Capture the cell that displays the provided text and extract its (x, y) central coordinate. 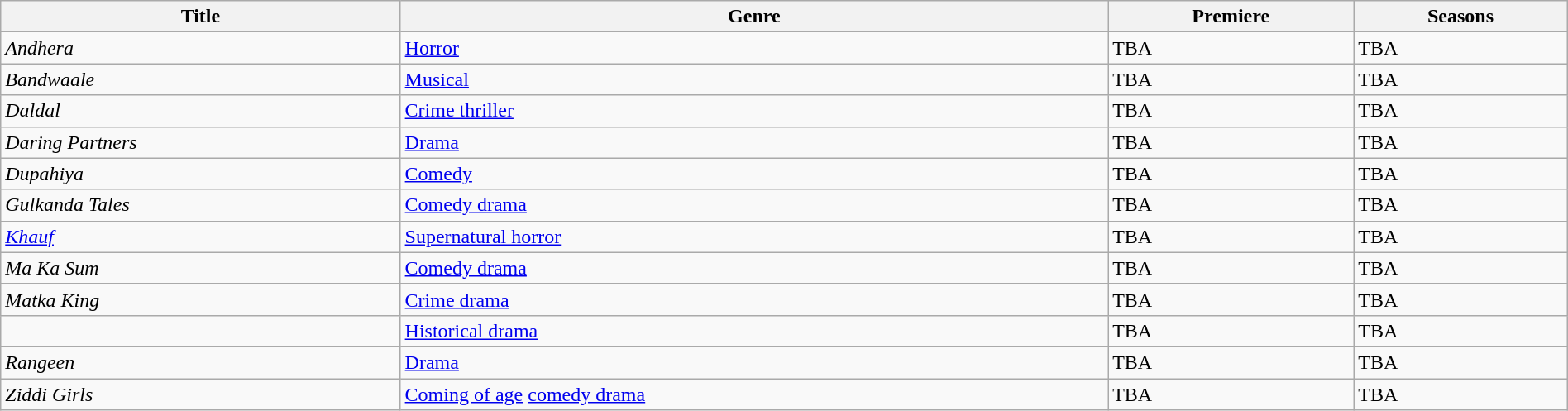
Supernatural horror (754, 237)
Dupahiya (200, 174)
Musical (754, 79)
Matka King (200, 299)
Ma Ka Sum (200, 268)
Ziddi Girls (200, 394)
Crime thriller (754, 111)
Genre (754, 17)
Historical drama (754, 331)
Khauf (200, 237)
Daring Partners (200, 142)
Premiere (1231, 17)
Andhera (200, 48)
Coming of age comedy drama (754, 394)
Bandwaale (200, 79)
Comedy (754, 174)
Title (200, 17)
Gulkanda Tales (200, 205)
Crime drama (754, 299)
Horror (754, 48)
Seasons (1460, 17)
Daldal (200, 111)
Rangeen (200, 362)
